Identify which cell holds the provided text, then report its (X, Y) central coordinate. 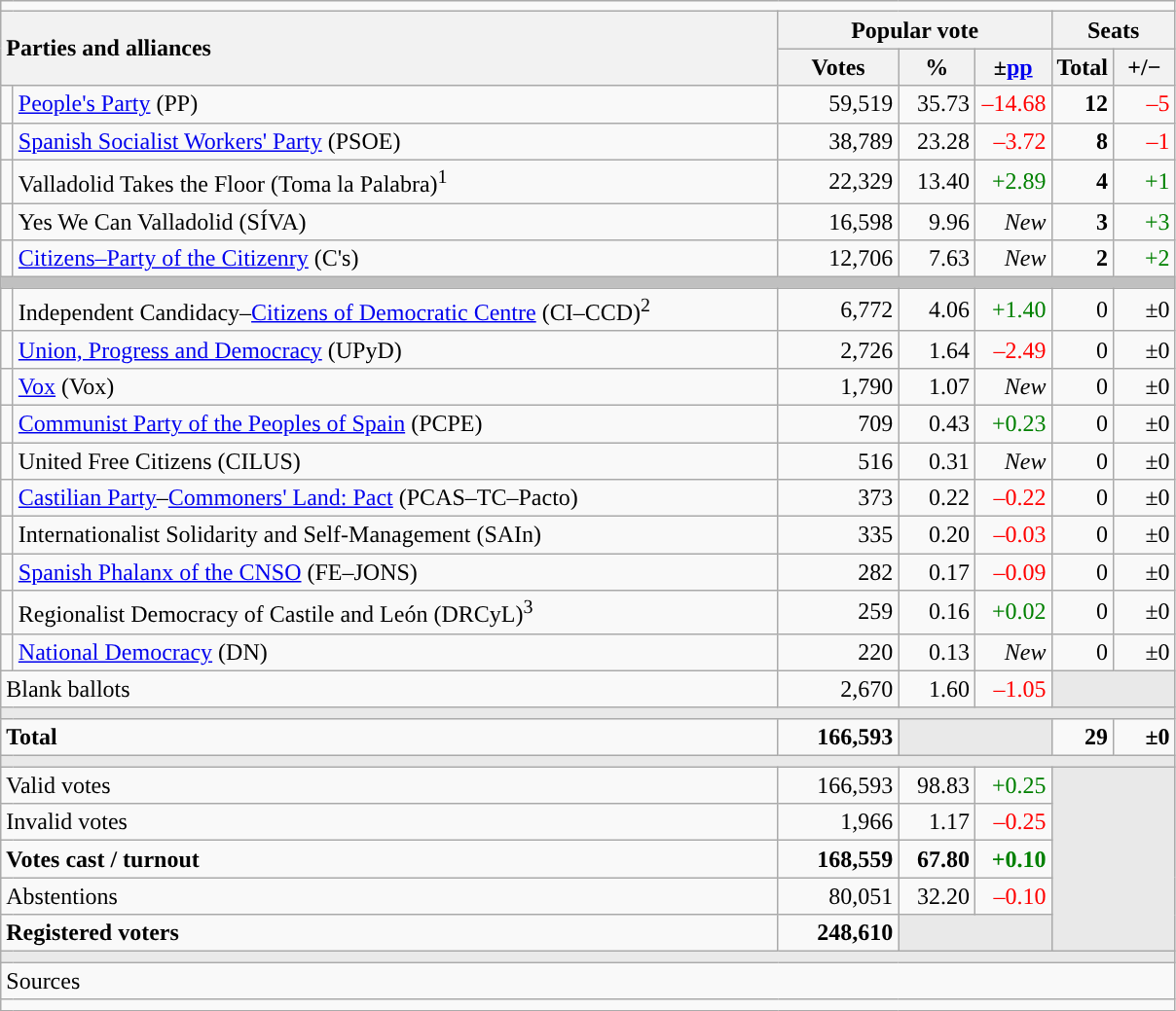
0.17 (937, 572)
1.60 (937, 689)
220 (838, 652)
335 (838, 535)
Seats (1114, 30)
+1 (1145, 181)
Invalid votes (389, 822)
1.64 (937, 349)
12 (1083, 104)
Spanish Socialist Workers' Party (PSOE) (395, 141)
0.43 (937, 423)
709 (838, 423)
+0.25 (1012, 785)
3 (1083, 222)
–3.72 (1012, 141)
98.83 (937, 785)
516 (838, 461)
373 (838, 498)
1,790 (838, 386)
+2 (1145, 259)
4.06 (937, 309)
Yes We Can Valladolid (SÍVA) (395, 222)
Sources (588, 981)
Union, Progress and Democracy (UPyD) (395, 349)
Communist Party of the Peoples of Spain (PCPE) (395, 423)
Citizens–Party of the Citizenry (C's) (395, 259)
+0.02 (1012, 613)
–0.22 (1012, 498)
29 (1083, 738)
80,051 (838, 896)
1.17 (937, 822)
Independent Candidacy–Citizens of Democratic Centre (CI–CCD)2 (395, 309)
United Free Citizens (CILUS) (395, 461)
Abstentions (389, 896)
Valid votes (389, 785)
–0.09 (1012, 572)
6,772 (838, 309)
9.96 (937, 222)
Internationalist Solidarity and Self-Management (SAIn) (395, 535)
12,706 (838, 259)
–0.10 (1012, 896)
Spanish Phalanx of the CNSO (FE–JONS) (395, 572)
–0.03 (1012, 535)
Vox (Vox) (395, 386)
–0.25 (1012, 822)
2,670 (838, 689)
2 (1083, 259)
–14.68 (1012, 104)
+0.10 (1012, 859)
Regionalist Democracy of Castile and León (DRCyL)3 (395, 613)
0.16 (937, 613)
32.20 (937, 896)
Valladolid Takes the Floor (Toma la Palabra)1 (395, 181)
1,966 (838, 822)
±pp (1012, 67)
Registered voters (389, 933)
Castilian Party–Commoners' Land: Pact (PCAS–TC–Pacto) (395, 498)
1.07 (937, 386)
0.13 (937, 652)
+3 (1145, 222)
+0.23 (1012, 423)
Blank ballots (389, 689)
13.40 (937, 181)
+2.89 (1012, 181)
Votes cast / turnout (389, 859)
259 (838, 613)
59,519 (838, 104)
168,559 (838, 859)
National Democracy (DN) (395, 652)
4 (1083, 181)
67.80 (937, 859)
–5 (1145, 104)
+1.40 (1012, 309)
7.63 (937, 259)
0.31 (937, 461)
Votes (838, 67)
35.73 (937, 104)
People's Party (PP) (395, 104)
+/− (1145, 67)
38,789 (838, 141)
–2.49 (1012, 349)
–1 (1145, 141)
% (937, 67)
22,329 (838, 181)
248,610 (838, 933)
23.28 (937, 141)
Parties and alliances (389, 49)
282 (838, 572)
–1.05 (1012, 689)
2,726 (838, 349)
16,598 (838, 222)
0.22 (937, 498)
Popular vote (915, 30)
8 (1083, 141)
0.20 (937, 535)
